Capture the cell that displays the provided text and extract its [x, y] central coordinate. 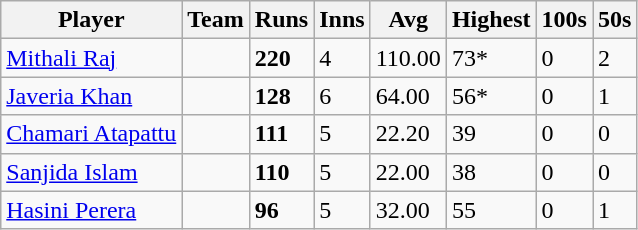
55 [491, 210]
Mithali Raj [92, 58]
64.00 [408, 96]
111 [281, 134]
22.00 [408, 172]
220 [281, 58]
39 [491, 134]
100s [564, 20]
Avg [408, 20]
110.00 [408, 58]
Team [216, 20]
73* [491, 58]
128 [281, 96]
Player [92, 20]
Javeria Khan [92, 96]
6 [342, 96]
Hasini Perera [92, 210]
32.00 [408, 210]
Inns [342, 20]
4 [342, 58]
56* [491, 96]
Chamari Atapattu [92, 134]
22.20 [408, 134]
96 [281, 210]
110 [281, 172]
50s [614, 20]
38 [491, 172]
Runs [281, 20]
Sanjida Islam [92, 172]
Highest [491, 20]
2 [614, 58]
